Locate the cell with the specified text and output its [X, Y] center coordinate. 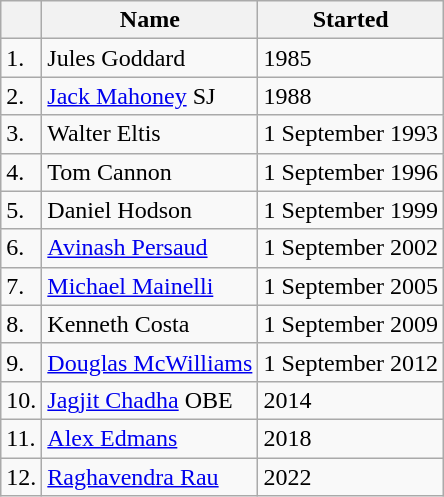
1. [22, 58]
Tom Cannon [150, 172]
Douglas McWilliams [150, 362]
1 September 2005 [351, 286]
12. [22, 477]
5. [22, 210]
Michael Mainelli [150, 286]
1 September 2012 [351, 362]
Name [150, 20]
1 September 2002 [351, 248]
Jagjit Chadha OBE [150, 400]
2022 [351, 477]
10. [22, 400]
7. [22, 286]
1 September 1996 [351, 172]
Started [351, 20]
Kenneth Costa [150, 324]
6. [22, 248]
Daniel Hodson [150, 210]
1985 [351, 58]
1988 [351, 96]
2014 [351, 400]
Walter Eltis [150, 134]
1 September 1993 [351, 134]
Avinash Persaud [150, 248]
Raghavendra Rau [150, 477]
4. [22, 172]
1 September 1999 [351, 210]
1 September 2009 [351, 324]
2018 [351, 438]
Jack Mahoney SJ [150, 96]
11. [22, 438]
Jules Goddard [150, 58]
3. [22, 134]
9. [22, 362]
8. [22, 324]
Alex Edmans [150, 438]
2. [22, 96]
